Capture the cell that displays the provided text and extract its [X, Y] central coordinate. 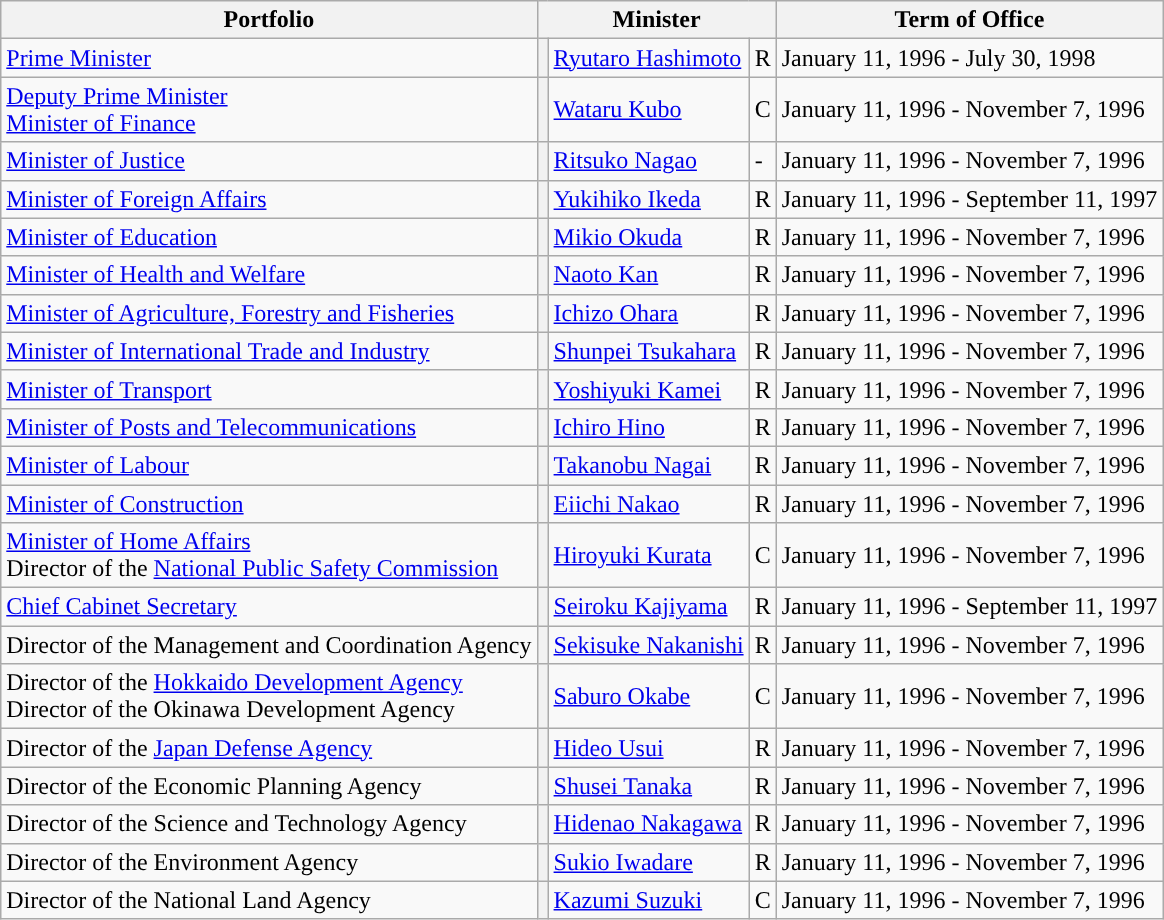
Kazumi Suzuki [648, 900]
Minister of Foreign Affairs [269, 199]
Naoto Kan [648, 275]
Minister of Construction [269, 503]
Saburo Okabe [648, 696]
Director of the Economic Planning Agency [269, 786]
Prime Minister [269, 58]
Term of Office [970, 20]
Minister of Health and Welfare [269, 275]
Yoshiyuki Kamei [648, 389]
Ichiro Hino [648, 427]
Director of the Management and Coordination Agency [269, 645]
Eiichi Nakao [648, 503]
Minister of Justice [269, 161]
Ryutaro Hashimoto [648, 58]
Director of the Japan Defense Agency [269, 748]
Seiroku Kajiyama [648, 607]
Minister [656, 20]
Director of the Environment Agency [269, 862]
Minister of Labour [269, 465]
Minister of Home Affairs Director of the National Public Safety Commission [269, 556]
Shusei Tanaka [648, 786]
Minister of Posts and Telecommunications [269, 427]
Sukio Iwadare [648, 862]
Takanobu Nagai [648, 465]
Director of the Science and Technology Agency [269, 824]
Director of the National Land Agency [269, 900]
Ichizo Ohara [648, 313]
- [762, 161]
Hideo Usui [648, 748]
Shunpei Tsukahara [648, 351]
Mikio Okuda [648, 237]
Wataru Kubo [648, 110]
Yukihiko Ikeda [648, 199]
Hiroyuki Kurata [648, 556]
Sekisuke Nakanishi [648, 645]
Minister of Education [269, 237]
Hidenao Nakagawa [648, 824]
Minister of International Trade and Industry [269, 351]
Chief Cabinet Secretary [269, 607]
January 11, 1996 - July 30, 1998 [970, 58]
Portfolio [269, 20]
Minister of Agriculture, Forestry and Fisheries [269, 313]
Minister of Transport [269, 389]
Director of the Hokkaido Development Agency Director of the Okinawa Development Agency [269, 696]
Deputy Prime Minister Minister of Finance [269, 110]
Ritsuko Nagao [648, 161]
